From the cell containing the given text, extract its center point as [X, Y] coordinate. 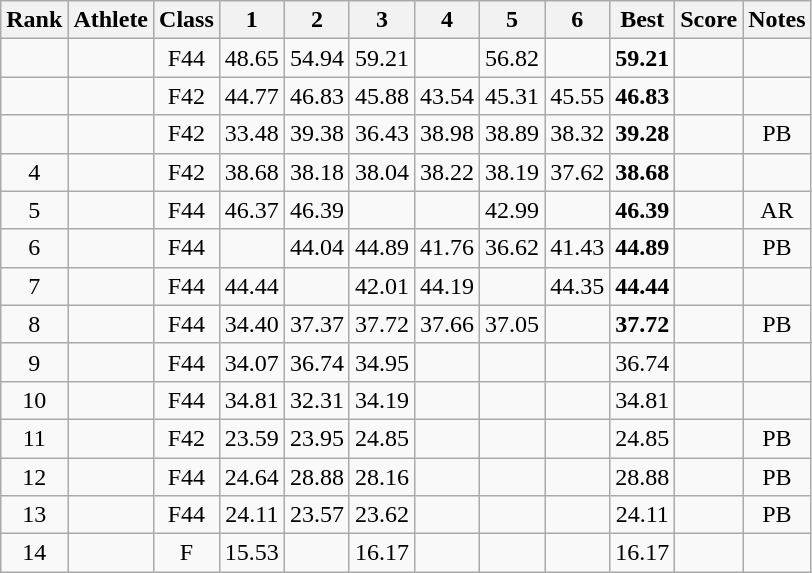
37.05 [512, 324]
38.18 [316, 172]
11 [34, 438]
45.88 [382, 96]
42.99 [512, 210]
36.62 [512, 248]
41.43 [578, 248]
44.04 [316, 248]
12 [34, 477]
45.55 [578, 96]
8 [34, 324]
37.37 [316, 324]
9 [34, 362]
36.43 [382, 134]
7 [34, 286]
39.38 [316, 134]
34.95 [382, 362]
48.65 [252, 58]
46.37 [252, 210]
15.53 [252, 553]
Score [709, 20]
28.16 [382, 477]
41.76 [446, 248]
14 [34, 553]
F [187, 553]
38.22 [446, 172]
23.59 [252, 438]
34.07 [252, 362]
45.31 [512, 96]
Best [642, 20]
54.94 [316, 58]
32.31 [316, 400]
13 [34, 515]
34.19 [382, 400]
23.57 [316, 515]
37.66 [446, 324]
24.64 [252, 477]
44.35 [578, 286]
38.32 [578, 134]
Athlete [111, 20]
44.19 [446, 286]
23.95 [316, 438]
2 [316, 20]
38.04 [382, 172]
38.98 [446, 134]
43.54 [446, 96]
10 [34, 400]
39.28 [642, 134]
AR [777, 210]
37.62 [578, 172]
33.48 [252, 134]
23.62 [382, 515]
1 [252, 20]
Rank [34, 20]
38.89 [512, 134]
56.82 [512, 58]
Notes [777, 20]
34.40 [252, 324]
3 [382, 20]
44.77 [252, 96]
38.19 [512, 172]
42.01 [382, 286]
Class [187, 20]
